Return the [X, Y] coordinate for the center point of the cell that contains the specified text.  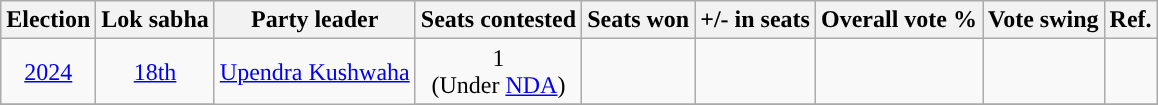
1(Under NDA) [498, 72]
Upendra Kushwaha [314, 72]
Overall vote % [898, 20]
2024 [48, 72]
Ref. [1130, 20]
Party leader [314, 20]
Lok sabha [155, 20]
Seats won [638, 20]
18th [155, 72]
+/- in seats [756, 20]
Vote swing [1043, 20]
Election [48, 20]
Seats contested [498, 20]
